Scan for the cell matching the given text and deliver its [X, Y] coordinate at center. 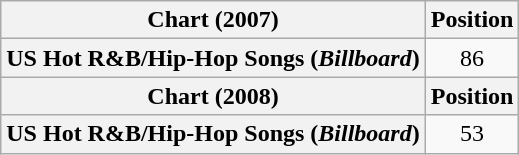
53 [472, 134]
Chart (2007) [213, 20]
86 [472, 58]
Chart (2008) [213, 96]
